Return the (x, y) coordinate for the center point of the cell that contains the specified text.  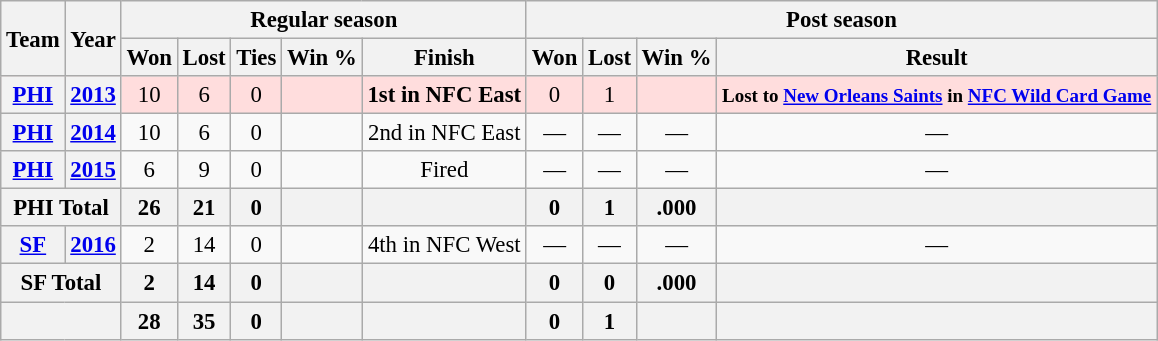
26 (149, 208)
1st in NFC East (444, 95)
Ties (256, 58)
21 (204, 208)
9 (204, 170)
2016 (93, 245)
2013 (93, 95)
Fired (444, 170)
2014 (93, 133)
SF Total (61, 283)
Regular season (324, 20)
Post season (841, 20)
Result (937, 58)
SF (33, 245)
Year (93, 38)
PHI Total (61, 208)
2015 (93, 170)
4th in NFC West (444, 245)
28 (149, 321)
2nd in NFC East (444, 133)
35 (204, 321)
Team (33, 38)
Finish (444, 58)
Lost to New Orleans Saints in NFC Wild Card Game (937, 95)
